Search for the cell housing the specified text and yield its (X, Y) center coordinate. 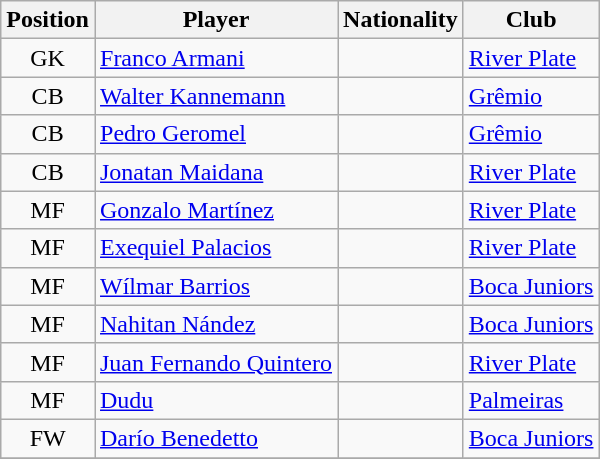
Palmeiras (531, 400)
Nationality (401, 20)
Gonzalo Martínez (216, 210)
Position (48, 20)
Player (216, 20)
Club (531, 20)
FW (48, 438)
Wílmar Barrios (216, 286)
Dudu (216, 400)
Exequiel Palacios (216, 248)
Nahitan Nández (216, 324)
Juan Fernando Quintero (216, 362)
Walter Kannemann (216, 96)
GK (48, 58)
Darío Benedetto (216, 438)
Franco Armani (216, 58)
Jonatan Maidana (216, 172)
Pedro Geromel (216, 134)
